Identify which cell holds the provided text, then report its [x, y] central coordinate. 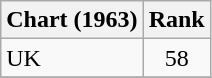
Rank [176, 20]
Chart (1963) [72, 20]
58 [176, 58]
UK [72, 58]
